For the text-containing cell, return its midpoint in [X, Y] coordinate format. 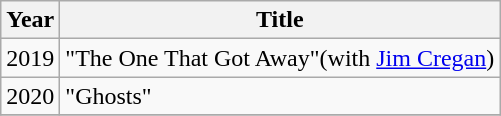
Title [280, 20]
"The One That Got Away"(with Jim Cregan) [280, 58]
"Ghosts" [280, 96]
2020 [30, 96]
2019 [30, 58]
Year [30, 20]
